Pinpoint the cell where the given text exists, returning its (X, Y) midpoint coordinate. 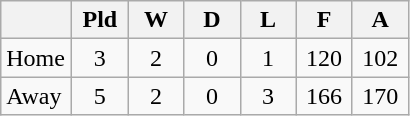
166 (324, 96)
Away (36, 96)
D (212, 20)
1 (268, 58)
F (324, 20)
W (156, 20)
5 (100, 96)
170 (380, 96)
A (380, 20)
120 (324, 58)
Pld (100, 20)
102 (380, 58)
L (268, 20)
Home (36, 58)
